From the cell containing the given text, extract its center point as [X, Y] coordinate. 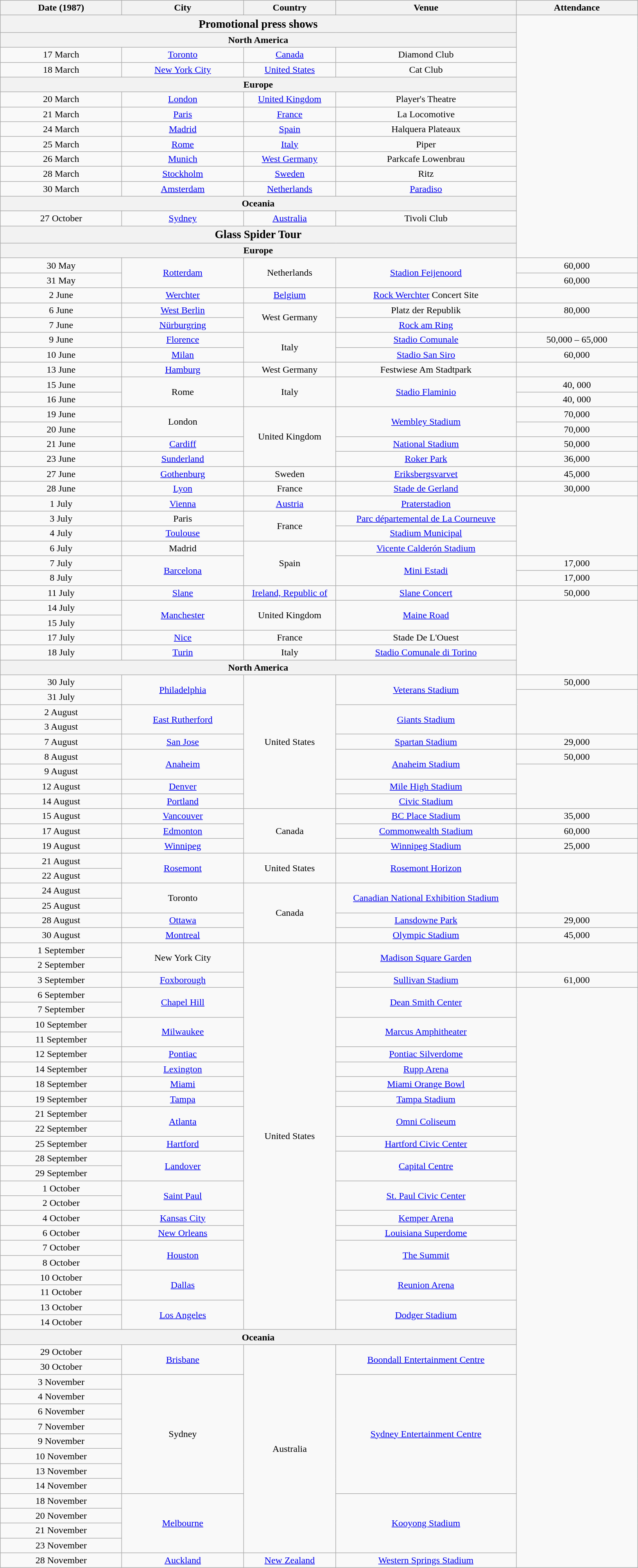
Pontiac Silverdome [426, 1054]
Brisbane [183, 1359]
50,000 – 65,000 [577, 340]
Toulouse [183, 533]
30,000 [577, 489]
Nürburgring [183, 325]
13 June [61, 370]
14 July [61, 608]
Milan [183, 355]
Commonwealth Stadium [426, 831]
Slane [183, 593]
Munich [183, 159]
21 June [61, 444]
13 October [61, 1307]
Mile High Stadium [426, 786]
Tampa Stadium [426, 1099]
2 June [61, 295]
7 June [61, 325]
Hamburg [183, 370]
1 July [61, 504]
Winnipeg [183, 846]
20 March [61, 99]
10 November [61, 1456]
Lexington [183, 1069]
10 October [61, 1277]
Spartan Stadium [426, 742]
Gothenburg [183, 474]
7 August [61, 742]
Paradiso [426, 189]
Amsterdam [183, 189]
Promotional press shows [258, 24]
8 August [61, 757]
Rotterdam [183, 273]
Maine Road [426, 615]
3 August [61, 727]
11 July [61, 593]
3 September [61, 980]
Giants Stadium [426, 719]
Sullivan Stadium [426, 980]
Barcelona [183, 571]
Ottawa [183, 920]
Los Angeles [183, 1315]
Slane Concert [426, 593]
21 March [61, 114]
Turin [183, 652]
Tampa [183, 1099]
30 March [61, 189]
6 November [61, 1412]
Stadio Flaminio [426, 392]
Stadio Comunale di Torino [426, 652]
Stockholm [183, 174]
Rosemont Horizon [426, 868]
22 August [61, 875]
9 November [61, 1441]
29 September [61, 1173]
Cardiff [183, 444]
24 August [61, 890]
New Zealand [290, 1560]
Melbourne [183, 1523]
25 August [61, 905]
Dodger Stadium [426, 1315]
4 October [61, 1218]
18 November [61, 1501]
23 June [61, 459]
30 July [61, 682]
Kansas City [183, 1218]
13 November [61, 1471]
Sunderland [183, 459]
1 October [61, 1188]
4 November [61, 1397]
Vicente Calderón Stadium [426, 548]
15 July [61, 623]
Sydney Entertainment Centre [426, 1433]
24 March [61, 129]
Stade De L'Ouest [426, 637]
14 October [61, 1322]
15 August [61, 816]
Nice [183, 637]
Attendance [577, 8]
12 August [61, 786]
12 September [61, 1054]
Edmonton [183, 831]
4 July [61, 533]
2 August [61, 712]
New Orleans [183, 1233]
National Stadium [426, 444]
Boondall Entertainment Centre [426, 1359]
2 September [61, 965]
BC Place Stadium [426, 816]
Anaheim Stadium [426, 764]
6 July [61, 548]
Stadion Feijenoord [426, 273]
30 August [61, 935]
Stadio Comunale [426, 340]
27 June [61, 474]
28 November [61, 1560]
28 September [61, 1159]
East Rutherford [183, 719]
Western Springs Stadium [426, 1560]
29 October [61, 1352]
20 November [61, 1516]
Houston [183, 1255]
8 July [61, 578]
Kooyong Stadium [426, 1523]
Glass Spider Tour [258, 235]
14 August [61, 801]
Rosemont [183, 868]
Miami Orange Bowl [426, 1084]
Stadio San Siro [426, 355]
St. Paul Civic Center [426, 1196]
Austria [290, 504]
Ireland, Republic of [290, 593]
Lyon [183, 489]
Country [290, 8]
7 October [61, 1248]
8 October [61, 1263]
28 March [61, 174]
Reunion Arena [426, 1285]
6 June [61, 310]
Dallas [183, 1285]
11 September [61, 1039]
Platz der Republik [426, 310]
Manchester [183, 615]
Omni Coliseum [426, 1121]
Philadelphia [183, 690]
City [183, 8]
Anaheim [183, 764]
27 October [61, 219]
10 September [61, 1024]
Madison Square Garden [426, 958]
Rock Werchter Concert Site [426, 295]
Praterstadion [426, 504]
Parc départemental de La Courneuve [426, 518]
14 September [61, 1069]
Piper [426, 144]
Festwiese Am Stadtpark [426, 370]
2 October [61, 1203]
31 July [61, 697]
21 November [61, 1530]
Foxborough [183, 980]
Landover [183, 1166]
Ritz [426, 174]
Chapel Hill [183, 1002]
Cat Club [426, 70]
Atlanta [183, 1121]
La Locomotive [426, 114]
7 September [61, 1010]
West Berlin [183, 310]
3 July [61, 518]
28 June [61, 489]
Stade de Gerland [426, 489]
7 July [61, 563]
25 March [61, 144]
11 October [61, 1292]
Vancouver [183, 816]
80,000 [577, 310]
9 June [61, 340]
22 September [61, 1128]
Denver [183, 786]
16 June [61, 399]
28 August [61, 920]
Pontiac [183, 1054]
Eriksbergsvarvet [426, 474]
9 August [61, 771]
6 October [61, 1233]
Belgium [290, 295]
Stadium Municipal [426, 533]
Milwaukee [183, 1032]
15 June [61, 384]
18 September [61, 1084]
Tivoli Club [426, 219]
18 March [61, 70]
Rock am Ring [426, 325]
61,000 [577, 980]
The Summit [426, 1255]
Diamond Club [426, 55]
36,000 [577, 459]
17 August [61, 831]
14 November [61, 1486]
25 September [61, 1144]
25,000 [577, 846]
19 August [61, 846]
30 October [61, 1367]
23 November [61, 1545]
Florence [183, 340]
21 September [61, 1114]
Dean Smith Center [426, 1002]
Werchter [183, 295]
35,000 [577, 816]
Marcus Amphitheater [426, 1032]
Miami [183, 1084]
20 June [61, 429]
Parkcafe Lowenbrau [426, 159]
1 September [61, 950]
Player's Theatre [426, 99]
Lansdowne Park [426, 920]
Kemper Arena [426, 1218]
Date (1987) [61, 8]
San Jose [183, 742]
Venue [426, 8]
17 July [61, 637]
18 July [61, 652]
Mini Estadi [426, 571]
Portland [183, 801]
Winnipeg Stadium [426, 846]
Olympic Stadium [426, 935]
Saint Paul [183, 1196]
Canadian National Exhibition Stadium [426, 898]
Wembley Stadium [426, 422]
19 June [61, 414]
Capital Centre [426, 1166]
6 September [61, 995]
Vienna [183, 504]
30 May [61, 266]
Rupp Arena [426, 1069]
21 August [61, 861]
31 May [61, 280]
Auckland [183, 1560]
7 November [61, 1426]
Civic Stadium [426, 801]
26 March [61, 159]
3 November [61, 1381]
Halquera Plateaux [426, 129]
10 June [61, 355]
Hartford [183, 1144]
Roker Park [426, 459]
Hartford Civic Center [426, 1144]
Montreal [183, 935]
17 March [61, 55]
19 September [61, 1099]
Louisiana Superdome [426, 1233]
Veterans Stadium [426, 690]
